Return (x, y) of the center of cell containing provided text 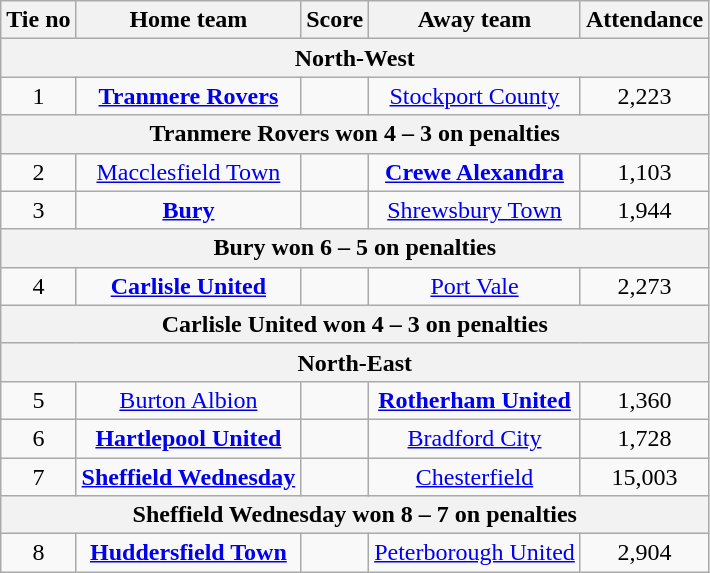
1,360 (644, 400)
Bradford City (475, 438)
7 (38, 477)
Away team (475, 20)
Home team (188, 20)
Rotherham United (475, 400)
5 (38, 400)
2 (38, 172)
1 (38, 96)
Carlisle United won 4 – 3 on penalties (355, 324)
Carlisle United (188, 286)
1,728 (644, 438)
North-East (355, 362)
4 (38, 286)
1,944 (644, 210)
North-West (355, 58)
Hartlepool United (188, 438)
Peterborough United (475, 553)
6 (38, 438)
2,273 (644, 286)
Tranmere Rovers (188, 96)
3 (38, 210)
Port Vale (475, 286)
Shrewsbury Town (475, 210)
15,003 (644, 477)
Stockport County (475, 96)
Bury won 6 – 5 on penalties (355, 248)
2,904 (644, 553)
Crewe Alexandra (475, 172)
2,223 (644, 96)
1,103 (644, 172)
Attendance (644, 20)
Chesterfield (475, 477)
Tie no (38, 20)
Sheffield Wednesday won 8 – 7 on penalties (355, 515)
Sheffield Wednesday (188, 477)
Burton Albion (188, 400)
Huddersfield Town (188, 553)
Tranmere Rovers won 4 – 3 on penalties (355, 134)
Score (335, 20)
8 (38, 553)
Bury (188, 210)
Macclesfield Town (188, 172)
